Identify which cell holds the provided text, then report its (x, y) central coordinate. 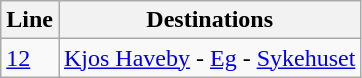
12 (30, 58)
Line (30, 20)
Kjos Haveby - Eg - Sykehuset (209, 58)
Destinations (209, 20)
